Return (X, Y) of the center of cell containing provided text 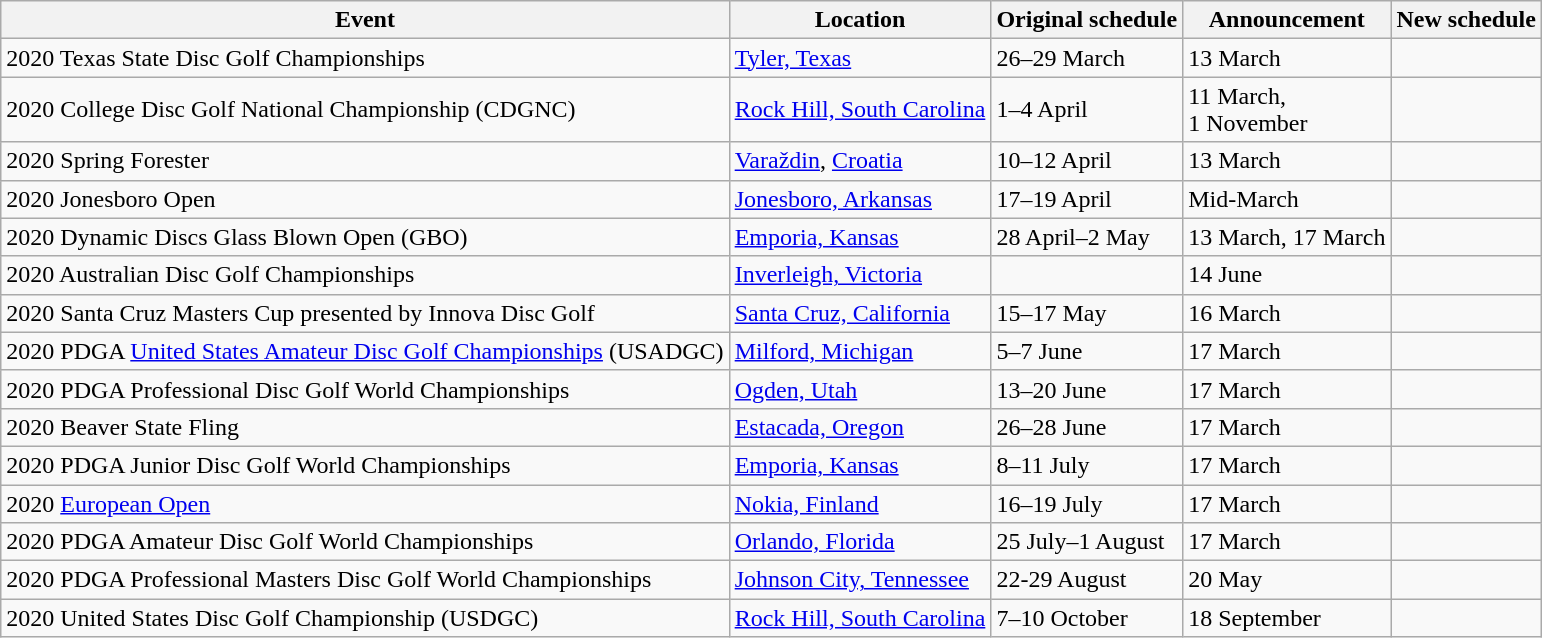
Milford, Michigan (860, 351)
2020 European Open (365, 503)
20 May (1287, 580)
11 March,1 November (1287, 110)
Location (860, 20)
1–4 April (1087, 110)
2020 Dynamic Discs Glass Blown Open (GBO) (365, 237)
15–17 May (1087, 313)
16–19 July (1087, 503)
2020 Texas State Disc Golf Championships (365, 58)
2020 PDGA Amateur Disc Golf World Championships (365, 542)
2020 College Disc Golf National Championship (CDGNC) (365, 110)
Event (365, 20)
2020 Santa Cruz Masters Cup presented by Innova Disc Golf (365, 313)
13 March, 17 March (1287, 237)
2020 Spring Forester (365, 161)
Nokia, Finland (860, 503)
2020 PDGA Professional Masters Disc Golf World Championships (365, 580)
Orlando, Florida (860, 542)
2020 Australian Disc Golf Championships (365, 275)
2020 PDGA United States Amateur Disc Golf Championships (USADGC) (365, 351)
Announcement (1287, 20)
Original schedule (1087, 20)
10–12 April (1087, 161)
26–29 March (1087, 58)
Johnson City, Tennessee (860, 580)
Jonesboro, Arkansas (860, 199)
New schedule (1466, 20)
2020 Beaver State Fling (365, 427)
Varaždin, Croatia (860, 161)
7–10 October (1087, 618)
22-29 August (1087, 580)
14 June (1287, 275)
13–20 June (1087, 389)
25 July–1 August (1087, 542)
Mid-March (1287, 199)
8–11 July (1087, 465)
Tyler, Texas (860, 58)
18 September (1287, 618)
2020 Jonesboro Open (365, 199)
Ogden, Utah (860, 389)
Estacada, Oregon (860, 427)
28 April–2 May (1087, 237)
17–19 April (1087, 199)
Santa Cruz, California (860, 313)
5–7 June (1087, 351)
2020 PDGA Professional Disc Golf World Championships (365, 389)
2020 United States Disc Golf Championship (USDGC) (365, 618)
16 March (1287, 313)
Inverleigh, Victoria (860, 275)
26–28 June (1087, 427)
2020 PDGA Junior Disc Golf World Championships (365, 465)
